Scan for the cell matching the given text and deliver its (X, Y) coordinate at center. 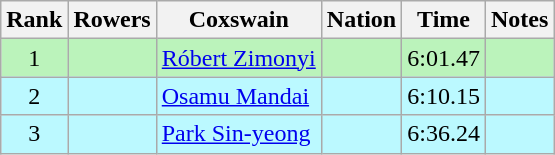
Rank (34, 20)
Time (444, 20)
6:36.24 (444, 134)
Park Sin-yeong (238, 134)
6:10.15 (444, 96)
Notes (519, 20)
Osamu Mandai (238, 96)
Róbert Zimonyi (238, 58)
1 (34, 58)
6:01.47 (444, 58)
2 (34, 96)
Rowers (112, 20)
3 (34, 134)
Coxswain (238, 20)
Nation (361, 20)
